Pinpoint the cell where the given text exists, returning its [x, y] midpoint coordinate. 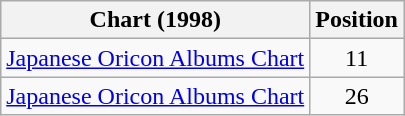
Chart (1998) [156, 20]
26 [357, 96]
Position [357, 20]
11 [357, 58]
